Return (X, Y) of the center of cell containing provided text 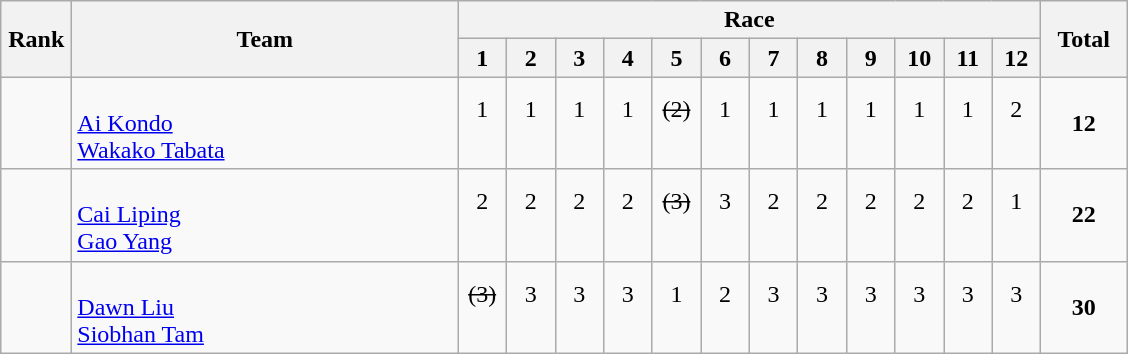
7 (774, 58)
8 (822, 58)
4 (628, 58)
Team (265, 39)
11 (968, 58)
Rank (36, 39)
Race (750, 20)
Total (1084, 39)
Ai KondoWakako Tabata (265, 123)
5 (676, 58)
Cai LipingGao Yang (265, 215)
6 (726, 58)
30 (1084, 307)
10 (920, 58)
9 (870, 58)
22 (1084, 215)
(2) (676, 123)
Dawn LiuSiobhan Tam (265, 307)
